Scan for the cell matching the given text and deliver its (X, Y) coordinate at center. 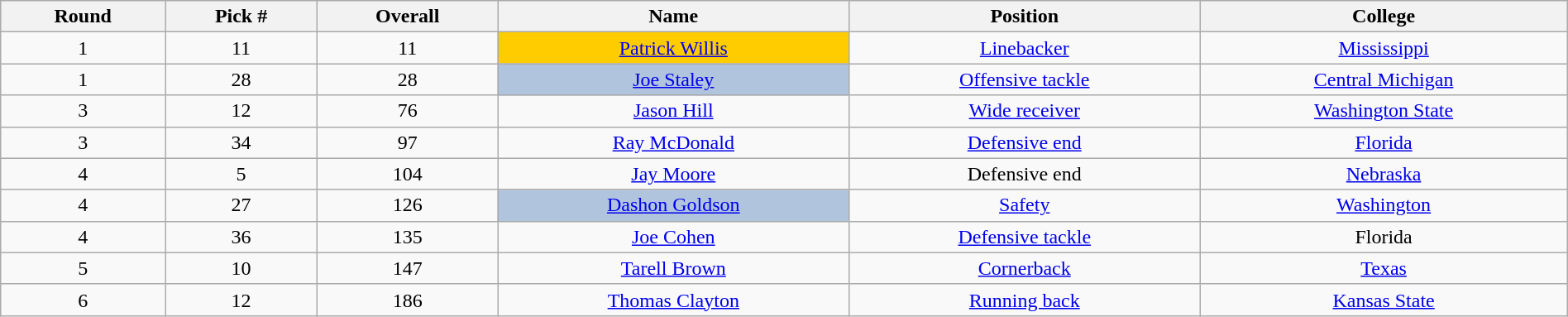
Kansas State (1384, 300)
Round (83, 17)
College (1384, 17)
Running back (1025, 300)
6 (83, 300)
Texas (1384, 268)
Thomas Clayton (673, 300)
Overall (409, 17)
147 (409, 268)
Tarell Brown (673, 268)
10 (241, 268)
126 (409, 205)
36 (241, 237)
76 (409, 111)
27 (241, 205)
186 (409, 300)
Pick # (241, 17)
Defensive tackle (1025, 237)
Jay Moore (673, 174)
Ray McDonald (673, 142)
104 (409, 174)
135 (409, 237)
Wide receiver (1025, 111)
Name (673, 17)
Linebacker (1025, 48)
Offensive tackle (1025, 79)
Cornerback (1025, 268)
Safety (1025, 205)
34 (241, 142)
Central Michigan (1384, 79)
97 (409, 142)
Joe Cohen (673, 237)
Jason Hill (673, 111)
Position (1025, 17)
Patrick Willis (673, 48)
Washington (1384, 205)
Joe Staley (673, 79)
Mississippi (1384, 48)
Dashon Goldson (673, 205)
Nebraska (1384, 174)
Washington State (1384, 111)
